Identify which cell holds the provided text, then report its (X, Y) central coordinate. 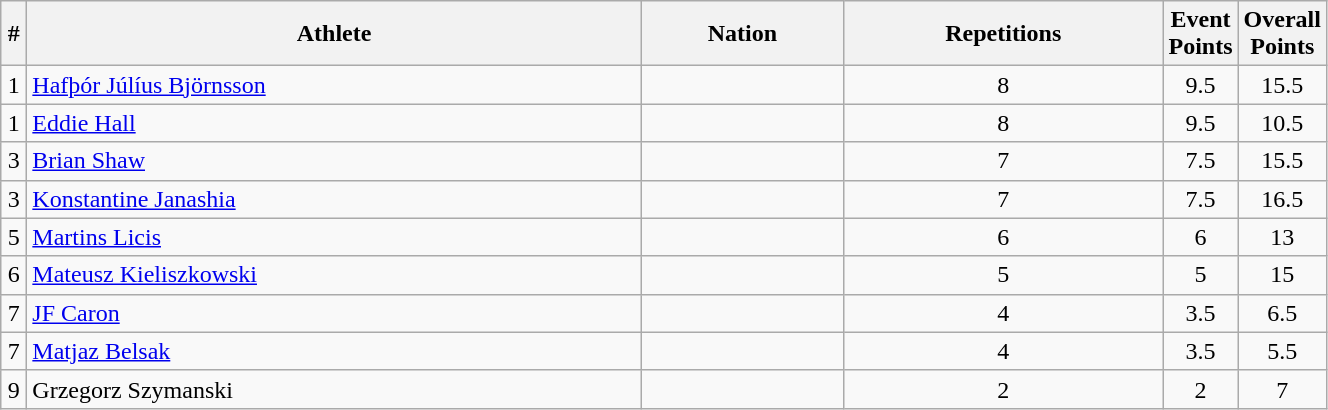
Eddie Hall (334, 123)
Brian Shaw (334, 161)
6.5 (1282, 313)
Nation (742, 34)
Grzegorz Szymanski (334, 389)
Matjaz Belsak (334, 351)
Repetitions (1003, 34)
Athlete (334, 34)
13 (1282, 237)
5.5 (1282, 351)
9 (14, 389)
JF Caron (334, 313)
Konstantine Janashia (334, 199)
Hafþór Júlíus Björnsson (334, 85)
# (14, 34)
Mateusz Kieliszkowski (334, 275)
10.5 (1282, 123)
Martins Licis (334, 237)
15 (1282, 275)
Overall Points (1282, 34)
16.5 (1282, 199)
Event Points (1200, 34)
